Output the [X, Y] coordinate of the center of the cell containing the given text.  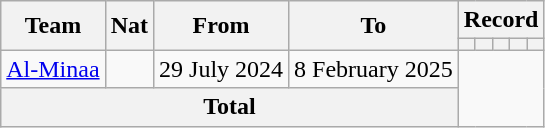
Al-Minaa [53, 69]
Team [53, 26]
Record [501, 20]
8 February 2025 [374, 69]
Total [230, 107]
Nat [129, 26]
To [374, 26]
29 July 2024 [222, 69]
From [222, 26]
